Find where the given text appears and provide that cell's center as [X, Y] coordinate. 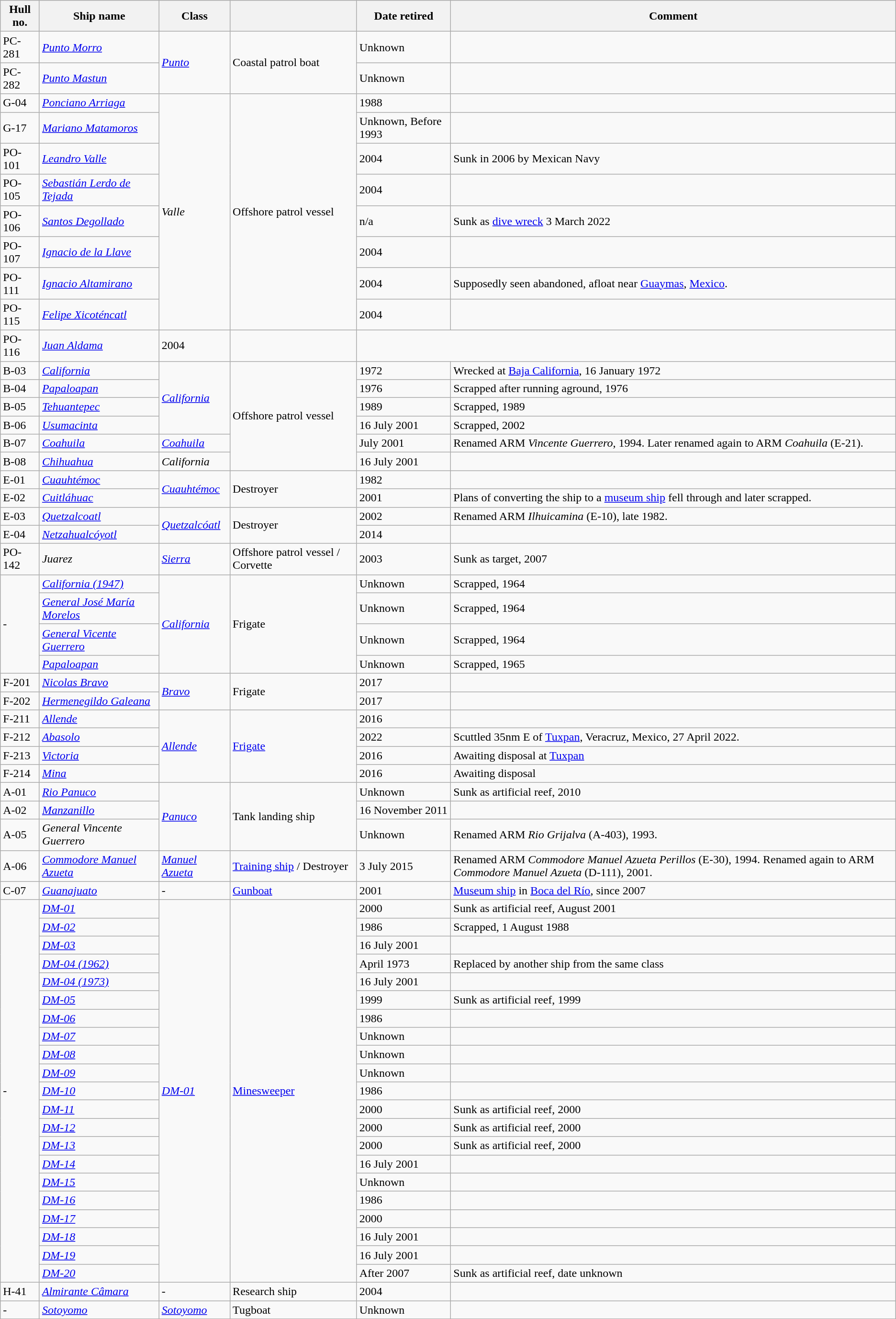
Netzahualcóyotl [99, 534]
Awaiting disposal [673, 774]
E-03 [20, 516]
Chihuahua [99, 462]
B-04 [20, 389]
July 2001 [404, 443]
DM-18 [99, 1237]
F-211 [20, 719]
Renamed ARM Ilhuicamina (E-10), late 1982. [673, 516]
Renamed ARM Rio Grijalva (A-403), 1993. [673, 835]
Rio Panuco [99, 792]
General Vicente Guerrero [99, 640]
PO-106 [20, 221]
Wrecked at Baja California, 16 January 1972 [673, 370]
Juan Aldama [99, 346]
F-201 [20, 682]
DM-02 [99, 927]
Sebastián Lerdo de Tejada [99, 190]
B-07 [20, 443]
PO-101 [20, 159]
DM-15 [99, 1182]
Punto Mastun [99, 79]
Date retired [404, 16]
Scrapped, 2002 [673, 425]
Renamed ARM Vincente Guerrero, 1994. Later renamed again to ARM Coahuila (E-21). [673, 443]
1976 [404, 389]
Supposedly seen abandoned, afloat near Guaymas, Mexico. [673, 283]
Punto [194, 63]
PO-111 [20, 283]
California (1947) [99, 584]
DM-07 [99, 1037]
Quetzalcoatl [99, 516]
DM-10 [99, 1091]
Leandro Valle [99, 159]
DM-11 [99, 1109]
Sunk as dive wreck 3 March 2022 [673, 221]
A-06 [20, 866]
Replaced by another ship from the same class [673, 963]
PC-281 [20, 47]
Training ship / Destroyer [294, 866]
Juarez [99, 559]
DM-08 [99, 1055]
April 1973 [404, 963]
Sunk as artificial reef, date unknown [673, 1273]
Ignacio Altamirano [99, 283]
E-01 [20, 480]
Sunk as artificial reef, August 2001 [673, 909]
DM-03 [99, 945]
DM-19 [99, 1255]
A-05 [20, 835]
1972 [404, 370]
Mina [99, 774]
B-05 [20, 407]
Nicolas Bravo [99, 682]
1989 [404, 407]
B-06 [20, 425]
General Vincente Guerrero [99, 835]
2003 [404, 559]
Plans of converting the ship to a museum ship fell through and later scrapped. [673, 498]
Tehuantepec [99, 407]
1982 [404, 480]
Manuel Azueta [194, 866]
Offshore patrol vessel / Corvette [294, 559]
Abasolo [99, 737]
Cuitláhuac [99, 498]
DM-16 [99, 1200]
2002 [404, 516]
Hull no. [20, 16]
1988 [404, 103]
Santos Degollado [99, 221]
Victoria [99, 755]
Awaiting disposal at Tuxpan [673, 755]
A-01 [20, 792]
DM-20 [99, 1273]
Usumacinta [99, 425]
After 2007 [404, 1273]
Mariano Matamoros [99, 127]
F-213 [20, 755]
Coastal patrol boat [294, 63]
Sunk as artificial reef, 1999 [673, 1000]
DM-05 [99, 1000]
Sunk as target, 2007 [673, 559]
G-04 [20, 103]
General José María Morelos [99, 608]
1999 [404, 1000]
3 July 2015 [404, 866]
Museum ship in Boca del Río, since 2007 [673, 891]
Tugboat [294, 1309]
Sunk in 2006 by Mexican Navy [673, 159]
F-214 [20, 774]
DM-14 [99, 1164]
Ship name [99, 16]
DM-12 [99, 1127]
DM-13 [99, 1146]
Scrapped, 1989 [673, 407]
Scuttled 35nm E of Tuxpan, Veracruz, Mexico, 27 April 2022. [673, 737]
Class [194, 16]
DM-04 (1973) [99, 981]
PO-115 [20, 314]
PO-105 [20, 190]
B-03 [20, 370]
2014 [404, 534]
16 November 2011 [404, 810]
Bravo [194, 691]
Sunk as artificial reef, 2010 [673, 792]
2022 [404, 737]
Almirante Câmara [99, 1291]
Ponciano Arriaga [99, 103]
H-41 [20, 1291]
DM-04 (1962) [99, 963]
F-212 [20, 737]
PO-142 [20, 559]
Manzanillo [99, 810]
Research ship [294, 1291]
Commodore Manuel Azueta [99, 866]
Guanajuato [99, 891]
Punto Morro [99, 47]
E-02 [20, 498]
Unknown, Before 1993 [404, 127]
E-04 [20, 534]
F-202 [20, 700]
n/a [404, 221]
Panuco [194, 817]
Gunboat [294, 891]
C-07 [20, 891]
Minesweeper [294, 1091]
DM-06 [99, 1018]
Tank landing ship [294, 817]
Hermenegildo Galeana [99, 700]
PC-282 [20, 79]
Felipe Xicoténcatl [99, 314]
Scrapped, 1 August 1988 [673, 927]
Scrapped, 1965 [673, 664]
A-02 [20, 810]
DM-17 [99, 1218]
Ignacio de la Llave [99, 252]
Quetzalcóatl [194, 525]
Comment [673, 16]
Renamed ARM Commodore Manuel Azueta Perillos (E-30), 1994. Renamed again to ARM Commodore Manuel Azueta (D-111), 2001. [673, 866]
Scrapped after running aground, 1976 [673, 389]
Valle [194, 212]
Sierra [194, 559]
DM-09 [99, 1073]
PO-116 [20, 346]
PO-107 [20, 252]
B-08 [20, 462]
G-17 [20, 127]
